From the cell containing the given text, extract its center point as [x, y] coordinate. 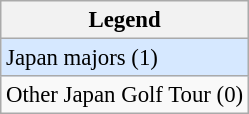
Other Japan Golf Tour (0) [125, 95]
Legend [125, 20]
Japan majors (1) [125, 58]
